Return (X, Y) of the center of cell containing provided text 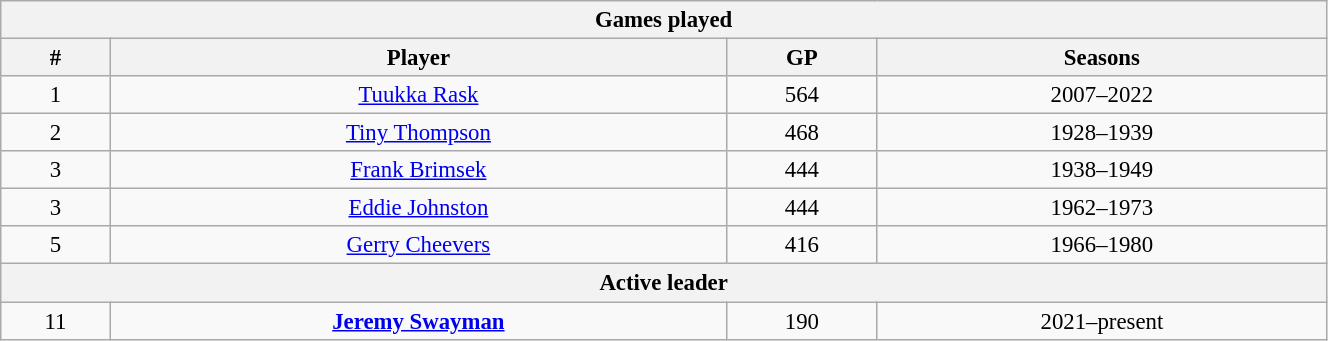
416 (802, 245)
Jeremy Swayman (418, 321)
1 (56, 95)
Tiny Thompson (418, 133)
2021–present (1102, 321)
Frank Brimsek (418, 170)
Tuukka Rask (418, 95)
1928–1939 (1102, 133)
2 (56, 133)
2007–2022 (1102, 95)
468 (802, 133)
1966–1980 (1102, 245)
Seasons (1102, 58)
Games played (664, 20)
GP (802, 58)
Active leader (664, 283)
Player (418, 58)
# (56, 58)
Gerry Cheevers (418, 245)
11 (56, 321)
1962–1973 (1102, 208)
190 (802, 321)
564 (802, 95)
5 (56, 245)
Eddie Johnston (418, 208)
1938–1949 (1102, 170)
